Capture the cell that displays the provided text and extract its (X, Y) central coordinate. 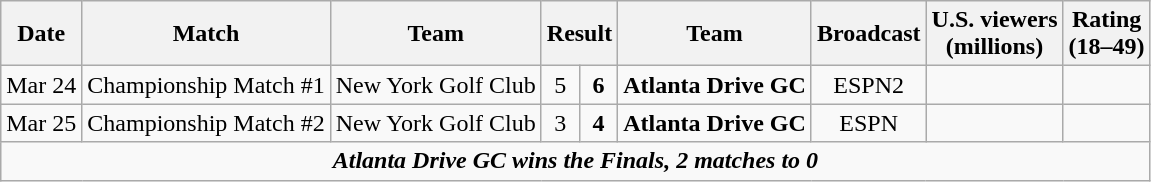
Atlanta Drive GC wins the Finals, 2 matches to 0 (576, 161)
Result (579, 34)
Rating(18–49) (1106, 34)
U.S. viewers(millions) (994, 34)
Date (42, 34)
Match (206, 34)
Championship Match #1 (206, 85)
6 (598, 85)
ESPN2 (868, 85)
Broadcast (868, 34)
3 (560, 123)
Championship Match #2 (206, 123)
Mar 25 (42, 123)
ESPN (868, 123)
Mar 24 (42, 85)
5 (560, 85)
4 (598, 123)
